Provide the (X, Y) coordinate of the cell's center where the given text is located.  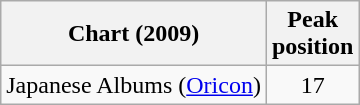
Chart (2009) (134, 34)
Japanese Albums (Oricon) (134, 85)
Peakposition (312, 34)
17 (312, 85)
